Locate the cell with the specified text and output its [x, y] center coordinate. 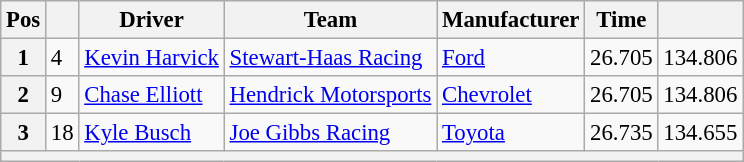
Chevrolet [511, 95]
1 [24, 58]
134.655 [700, 133]
Time [622, 20]
2 [24, 95]
Stewart-Haas Racing [330, 58]
3 [24, 133]
Chase Elliott [152, 95]
26.735 [622, 133]
18 [62, 133]
Hendrick Motorsports [330, 95]
9 [62, 95]
Toyota [511, 133]
Pos [24, 20]
Ford [511, 58]
Team [330, 20]
Kevin Harvick [152, 58]
Joe Gibbs Racing [330, 133]
Driver [152, 20]
4 [62, 58]
Kyle Busch [152, 133]
Manufacturer [511, 20]
